Return (x, y) of the center of cell containing provided text 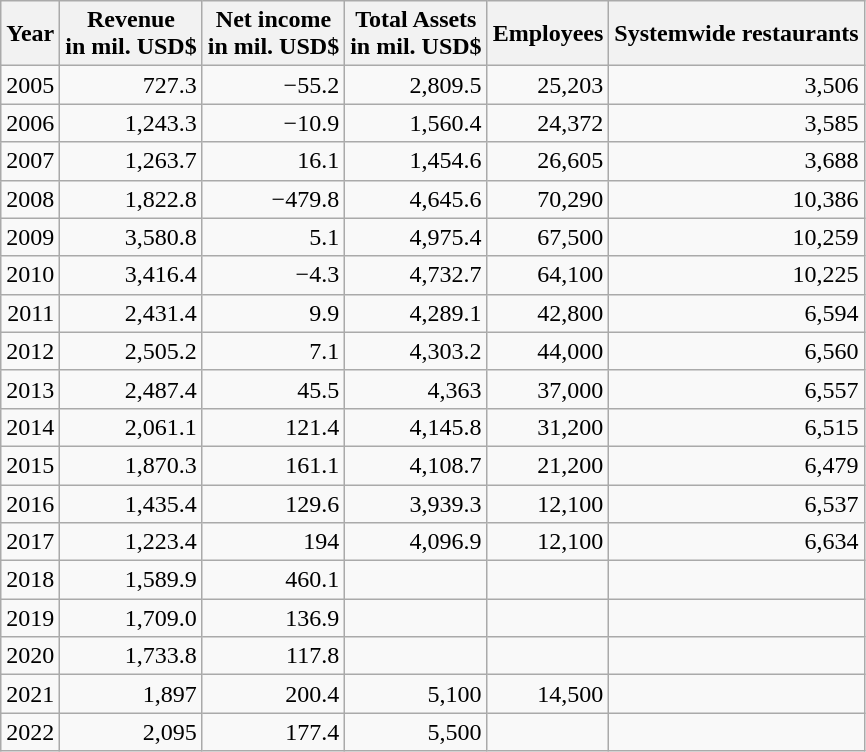
10,386 (736, 199)
121.4 (273, 427)
1,435.4 (131, 503)
727.3 (131, 85)
2020 (30, 656)
5,100 (416, 694)
2009 (30, 237)
2015 (30, 465)
1,243.3 (131, 123)
2013 (30, 389)
2,505.2 (131, 351)
3,580.8 (131, 237)
2012 (30, 351)
6,560 (736, 351)
3,688 (736, 161)
6,634 (736, 542)
194 (273, 542)
9.9 (273, 313)
64,100 (548, 275)
4,289.1 (416, 313)
2010 (30, 275)
4,145.8 (416, 427)
25,203 (548, 85)
−10.9 (273, 123)
3,506 (736, 85)
2,431.4 (131, 313)
37,000 (548, 389)
4,363 (416, 389)
3,939.3 (416, 503)
2014 (30, 427)
67,500 (548, 237)
1,263.7 (131, 161)
10,225 (736, 275)
70,290 (548, 199)
460.1 (273, 580)
Employees (548, 34)
4,108.7 (416, 465)
26,605 (548, 161)
Net incomein mil. USD$ (273, 34)
2016 (30, 503)
5,500 (416, 732)
16.1 (273, 161)
6,515 (736, 427)
4,645.6 (416, 199)
1,454.6 (416, 161)
4,096.9 (416, 542)
117.8 (273, 656)
1,223.4 (131, 542)
7.1 (273, 351)
2,061.1 (131, 427)
136.9 (273, 618)
2006 (30, 123)
6,557 (736, 389)
161.1 (273, 465)
2019 (30, 618)
24,372 (548, 123)
3,585 (736, 123)
2007 (30, 161)
1,822.8 (131, 199)
42,800 (548, 313)
Systemwide restaurants (736, 34)
31,200 (548, 427)
−4.3 (273, 275)
2008 (30, 199)
44,000 (548, 351)
2,487.4 (131, 389)
6,479 (736, 465)
21,200 (548, 465)
Revenuein mil. USD$ (131, 34)
14,500 (548, 694)
1,870.3 (131, 465)
Total Assetsin mil. USD$ (416, 34)
200.4 (273, 694)
6,537 (736, 503)
1,733.8 (131, 656)
1,709.0 (131, 618)
2021 (30, 694)
1,560.4 (416, 123)
4,303.2 (416, 351)
10,259 (736, 237)
129.6 (273, 503)
6,594 (736, 313)
2005 (30, 85)
Year (30, 34)
5.1 (273, 237)
3,416.4 (131, 275)
2011 (30, 313)
2,809.5 (416, 85)
2022 (30, 732)
2,095 (131, 732)
2017 (30, 542)
4,975.4 (416, 237)
45.5 (273, 389)
1,589.9 (131, 580)
1,897 (131, 694)
−479.8 (273, 199)
4,732.7 (416, 275)
−55.2 (273, 85)
2018 (30, 580)
177.4 (273, 732)
